Output the (x, y) coordinate of the center of the cell containing the given text.  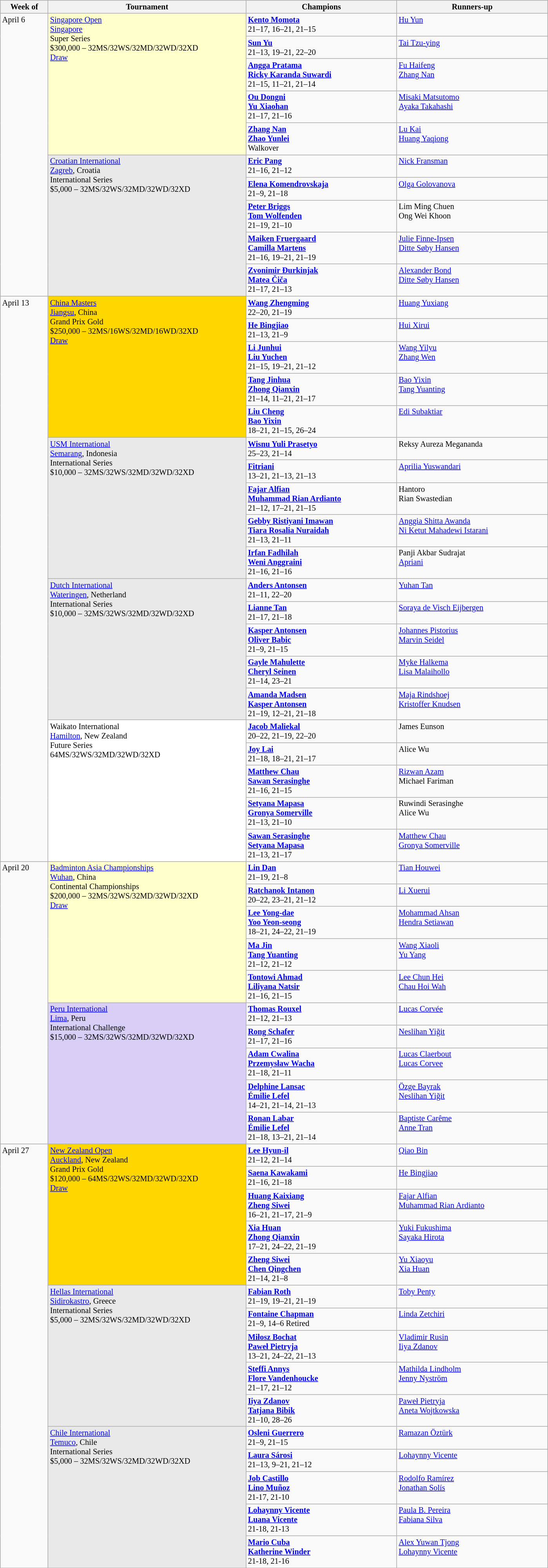
Hui Xirui (472, 330)
Joy Lai21–18, 18–21, 21–17 (321, 754)
Week of (24, 7)
Lianne Tan21–17, 21–18 (321, 613)
Ruwindi Serasinghe Alice Wu (472, 813)
Irfan Fadhilah Weni Anggraini21–16, 21–16 (321, 562)
Sun Yu21–13, 19–21, 22–20 (321, 47)
Lucas Claerbout Lucas Corvee (472, 1064)
Linda Zetchiri (472, 1319)
Peru InternationalLima, PeruInternational Challenge$15,000 – 32MS/32WS/32MD/32WD/32XD (147, 1073)
Sawan Serasinghe Setyana Mapasa21–13, 21–17 (321, 845)
Setyana Mapasa Gronya Somerville21–13, 21–10 (321, 813)
Bao Yixin Tang Yuanting (472, 389)
April 13 (24, 579)
Matthew Chau Sawan Serasinghe21–16, 21–15 (321, 781)
Li Junhui Liu Yuchen21–15, 19–21, 21–12 (321, 357)
New Zealand OpenAuckland, New ZealandGrand Prix Gold$120,000 – 64MS/32WS/32MD/32WD/32XDDraw (147, 1214)
Ou Dongni Yu Xiaohan21–17, 21–16 (321, 107)
Anggia Shitta Awanda Ni Ketut Mahadewi Istarani (472, 531)
Huang Yuxiang (472, 307)
Panji Akbar Sudrajat Apriani (472, 562)
April 27 (24, 1355)
Rizwan Azam Michael Fariman (472, 781)
Maja Rindshoej Kristoffer Knudsen (472, 704)
Myke Halkema Lisa Malaihollo (472, 672)
Julie Finne-Ipsen Ditte Søby Hansen (472, 248)
April 20 (24, 1002)
Fajar Alfian Muhammad Rian Ardianto (472, 1205)
Liu Cheng Bao Yixin18–21, 21–15, 26–24 (321, 421)
Özge Bayrak Neslihan Yiğit (472, 1096)
Ma Jin Tang Yuanting21–12, 21–12 (321, 955)
Champions (321, 7)
Xia Huan Zhong Qianxin17–21, 24–22, 21–19 (321, 1237)
Wang Zhengming22–20, 21–19 (321, 307)
Thomas Rouxel21–12, 21–13 (321, 1014)
Vladimir Rusin Iiya Zdanov (472, 1346)
Zhang Nan Zhao YunleiWalkover (321, 139)
Chile InternationalTemuco, ChileInternational Series$5,000 – 32MS/32WS/32MD/32WD/32XD (147, 1497)
Huang Kaixiang Zheng Siwei16–21, 21–17, 21–9 (321, 1205)
Yuhan Tan (472, 590)
Wang Yilyu Zhang Wen (472, 357)
Toby Penty (472, 1297)
Ramazan Öztürk (472, 1438)
Osleni Guerrero21–9, 21–15 (321, 1438)
Tian Houwei (472, 873)
Hu Yun (472, 25)
Delphine Lansac Émilie Lefel14–21, 21–14, 21–13 (321, 1096)
Laura Sárosi21–13, 9–21, 21–12 (321, 1460)
Ronan Labar Émilie Lefel21–18, 13–21, 21–14 (321, 1128)
Soraya de Visch Eijbergen (472, 613)
Olga Golovanova (472, 189)
Fu Haifeng Zhang Nan (472, 75)
Waikato InternationalHamilton, New ZealandFuture Series64MS/32WS/32MD/32WD/32XD (147, 790)
Yuki Fukushima Sayaka Hirota (472, 1237)
Alice Wu (472, 754)
Croatian InternationalZagreb, CroatiaInternational Series$5,000 – 32MS/32WS/32MD/32WD/32XD (147, 225)
Aprilia Yuswandari (472, 471)
Matthew Chau Gronya Somerville (472, 845)
Lin Dan21–19, 21–8 (321, 873)
Edi Subaktiar (472, 421)
Hellas InternationalSidirokastro, GreeceInternational Series$5,000 – 32MS/32WS/32MD/32WD/32XD (147, 1356)
Misaki Matsutomo Ayaka Takahashi (472, 107)
Iiya Zdanov Tatjana Bibik21–10, 28–26 (321, 1410)
Job Castillo Lino Muñoz21-17, 21-10 (321, 1488)
Jacob Maliekal20–22, 21–19, 22–20 (321, 731)
Fitriani13–21, 21–13, 21–13 (321, 471)
Lucas Corvée (472, 1014)
Anders Antonsen21–11, 22–20 (321, 590)
Lu Kai Huang Yaqiong (472, 139)
Yu Xiaoyu Xia Huan (472, 1269)
Singapore OpenSingaporeSuper Series$300,000 – 32MS/32WS/32MD/32WD/32XDDraw (147, 84)
Nick Fransman (472, 166)
Fontaine Chapman21–9, 14–6 Retired (321, 1319)
USM InternationalSemarang, IndonesiaInternational Series$10,000 – 32MS/32WS/32MD/32WD/32XD (147, 508)
Mohammad Ahsan Hendra Setiawan (472, 922)
Eric Pang21–16, 21–12 (321, 166)
Ratchanok Intanon20–22, 23–21, 21–12 (321, 895)
Qiao Bin (472, 1155)
Baptiste Carême Anne Tran (472, 1128)
Dutch InternationalWateringen, NetherlandInternational Series$10,000 – 32MS/32WS/32MD/32WD/32XD (147, 649)
Paula B. Pereira Fabiana Silva (472, 1520)
Peter Briggs Tom Wolfenden21–19, 21–10 (321, 216)
Angga Pratama Ricky Karanda Suwardi21–15, 11–21, 21–14 (321, 75)
He Bingjiao21–13, 21–9 (321, 330)
Rodolfo Ramírez Jonathan Solís (472, 1488)
Badminton Asia ChampionshipsWuhan, ChinaContinental Championships$200,000 – 32MS/32WS/32MD/32WD/32XDDraw (147, 932)
Saena Kawakami21–16, 21–18 (321, 1178)
Gayle Mahulette Cheryl Seinen21–14, 23–21 (321, 672)
Wisnu Yuli Prasetyo25–23, 21–14 (321, 449)
Hantoro Rian Swastedian (472, 498)
Rong Schafer21–17, 21–16 (321, 1037)
Miłosz Bochat Paweł Pietryja13–21, 24–22, 21–13 (321, 1346)
He Bingjiao (472, 1178)
Lee Chun Hei Chau Hoi Wah (472, 986)
Lim Ming Chuen Ong Wei Khoon (472, 216)
Fabian Roth21–19, 19–21, 21–19 (321, 1297)
Zheng Siwei Chen Qingchen21–14, 21–8 (321, 1269)
Mathilda Lindholm Jenny Nyström (472, 1379)
Kento Momota21–17, 16–21, 21–15 (321, 25)
Runners-up (472, 7)
Paweł Pietryja Aneta Wojtkowska (472, 1410)
Mario Cuba Katherine Winder21-18, 21-16 (321, 1552)
Maiken Fruergaard Camilla Martens21–16, 19–21, 21–19 (321, 248)
Johannes Pistorius Marvin Seidel (472, 640)
Amanda Madsen Kasper Antonsen21–19, 12–21, 21–18 (321, 704)
Alex Yuwan Tjong Lohaynny Vicente (472, 1552)
April 6 (24, 155)
Tontowi Ahmad Liliyana Natsir21–16, 21–15 (321, 986)
Lee Hyun-il21–12, 21–14 (321, 1155)
Lee Yong-dae Yoo Yeon-seong18–21, 24–22, 21–19 (321, 922)
Neslihan Yiğit (472, 1037)
Fajar Alfian Muhammad Rian Ardianto21–12, 17–21, 21–15 (321, 498)
James Eunson (472, 731)
Alexander Bond Ditte Søby Hansen (472, 280)
Adam Cwalina Przemysław Wacha21–18, 21–11 (321, 1064)
Kasper Antonsen Oliver Babic21–9, 21–15 (321, 640)
Gebby Ristiyani Imawan Tiara Rosalia Nuraidah21–13, 21–11 (321, 531)
Wang Xiaoli Yu Yang (472, 955)
Tang Jinhua Zhong Qianxin21–14, 11–21, 21–17 (321, 389)
Elena Komendrovskaja21–9, 21–18 (321, 189)
Lohaynny Vicente Luana Vicente21-18, 21-13 (321, 1520)
Tournament (147, 7)
China MastersJiangsu, ChinaGrand Prix Gold$250,000 – 32MS/16WS/32MD/16WD/32XDDraw (147, 367)
Tai Tzu-ying (472, 47)
Lohaynny Vicente (472, 1460)
Zvonimir Đurkinjak Matea Čiča21–17, 21–13 (321, 280)
Steffi Annys Flore Vandenhoucke21–17, 21–12 (321, 1379)
Reksy Aureza Megananda (472, 449)
Li Xuerui (472, 895)
